For the text-containing cell, return its midpoint in [x, y] coordinate format. 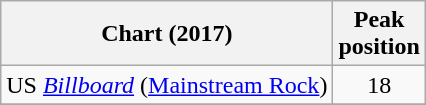
US Billboard (Mainstream Rock) [167, 85]
Chart (2017) [167, 34]
18 [379, 85]
Peakposition [379, 34]
